Pinpoint the cell where the given text exists, returning its [X, Y] midpoint coordinate. 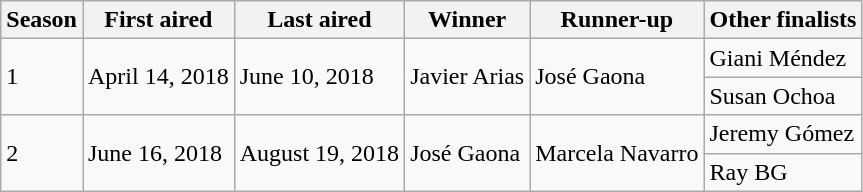
Season [42, 20]
Other finalists [783, 20]
First aired [158, 20]
April 14, 2018 [158, 77]
June 16, 2018 [158, 153]
June 10, 2018 [319, 77]
Runner-up [617, 20]
Jeremy Gómez [783, 134]
Javier Arias [468, 77]
Marcela Navarro [617, 153]
Winner [468, 20]
Susan Ochoa [783, 96]
2 [42, 153]
Ray BG [783, 172]
1 [42, 77]
August 19, 2018 [319, 153]
Last aired [319, 20]
Giani Méndez [783, 58]
